For the text-containing cell, return its midpoint in (X, Y) coordinate format. 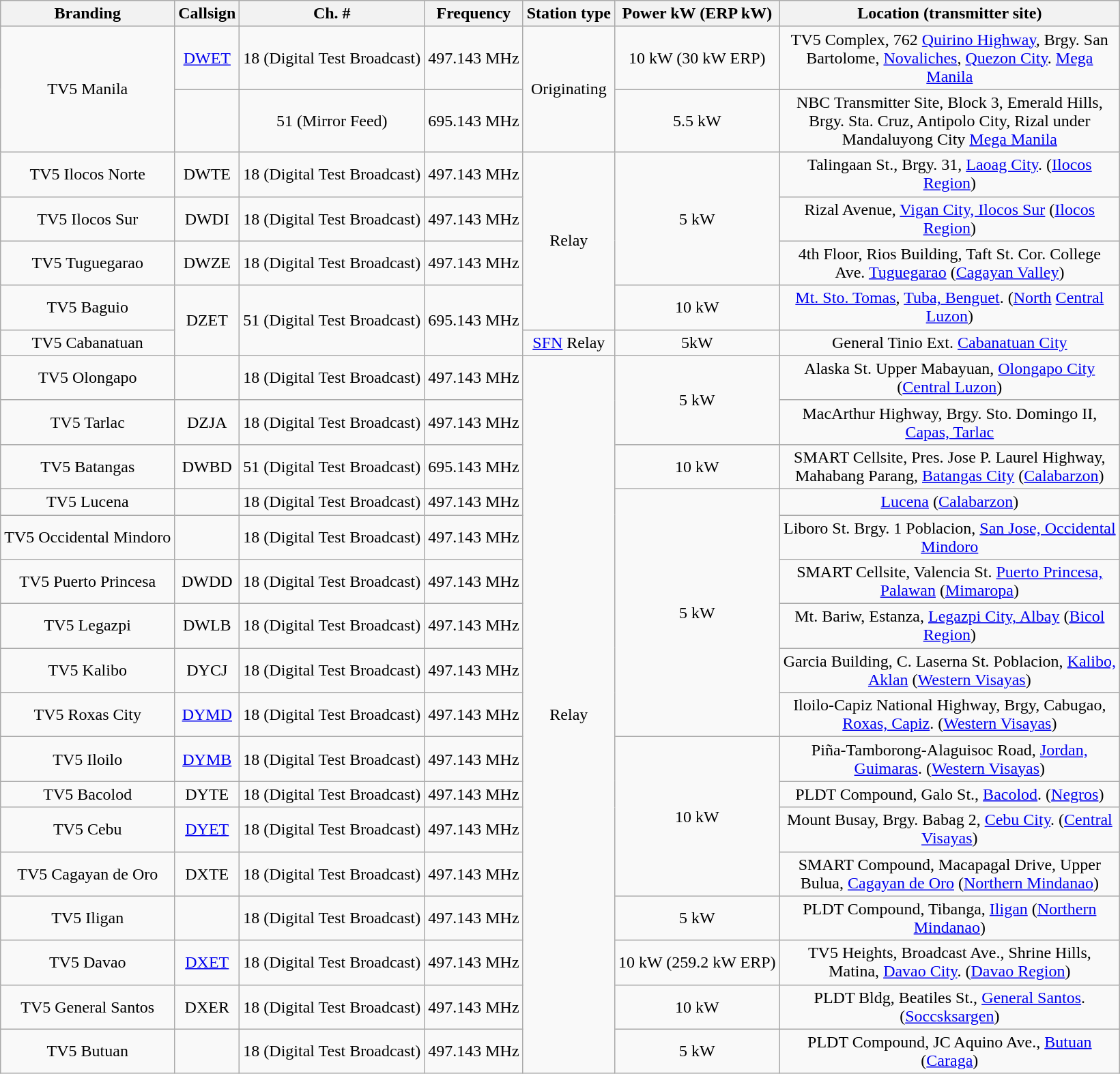
Iloilo-Capiz National Highway, Brgy, Cabugao, Roxas, Capiz. (Western Visayas) (950, 715)
Mt. Sto. Tomas, Tuba, Benguet. (North Central Luzon) (950, 307)
SMART Cellsite, Valencia St. Puerto Princesa, Palawan (Mimaropa) (950, 581)
DYMD (207, 715)
Originating (569, 89)
DXTE (207, 873)
DWDD (207, 581)
10 kW (30 kW ERP) (698, 58)
TV5 Olongapo (87, 378)
TV5 Tuguegarao (87, 263)
Location (transmitter site) (950, 14)
SMART Cellsite, Pres. Jose P. Laurel Highway, Mahabang Parang, Batangas City (Calabarzon) (950, 467)
TV5 General Santos (87, 1007)
TV5 Cebu (87, 830)
DXER (207, 1007)
Lucena (Calabarzon) (950, 502)
TV5 Complex, 762 Quirino Highway, Brgy. San Bartolome, Novaliches, Quezon City. Mega Manila (950, 58)
Rizal Avenue, Vigan City, Ilocos Sur (Ilocos Region) (950, 218)
TV5 Occidental Mindoro (87, 536)
TV5 Ilocos Sur (87, 218)
Callsign (207, 14)
TV5 Butuan (87, 1051)
TV5 Manila (87, 89)
Power kW (ERP kW) (698, 14)
TV5 Davao (87, 962)
51 (Mirror Feed) (332, 121)
TV5 Roxas City (87, 715)
Mt. Bariw, Estanza, Legazpi City, Albay (Bicol Region) (950, 626)
Liboro St. Brgy. 1 Poblacion, San Jose, Occidental Mindoro (950, 536)
TV5 Kalibo (87, 670)
TV5 Cagayan de Oro (87, 873)
DWBD (207, 467)
DZJA (207, 422)
TV5 Heights, Broadcast Ave., Shrine Hills, Matina, Davao City. (Davao Region) (950, 962)
Piña-Tamborong-Alaguisoc Road, Jordan, Guimaras. (Western Visayas) (950, 759)
DYCJ (207, 670)
General Tinio Ext. Cabanatuan City (950, 343)
Garcia Building, C. Laserna St. Poblacion, Kalibo, Aklan (Western Visayas) (950, 670)
DYMB (207, 759)
PLDT Compound, Galo St., Bacolod. (Negros) (950, 794)
TV5 Puerto Princesa (87, 581)
TV5 Ilocos Norte (87, 175)
10 kW (259.2 kW ERP) (698, 962)
4th Floor, Rios Building, Taft St. Cor. College Ave. Tuguegarao (Cagayan Valley) (950, 263)
TV5 Cabanatuan (87, 343)
5.5 kW (698, 121)
DWET (207, 58)
DYET (207, 830)
PLDT Compound, Tibanga, Iligan (Northern Mindanao) (950, 918)
Mount Busay, Brgy. Babag 2, Cebu City. (Central Visayas) (950, 830)
Frequency (474, 14)
TV5 Baguio (87, 307)
DWTE (207, 175)
DYTE (207, 794)
MacArthur Highway, Brgy. Sto. Domingo II, Capas, Tarlac (950, 422)
TV5 Iloilo (87, 759)
TV5 Batangas (87, 467)
TV5 Tarlac (87, 422)
Alaska St. Upper Mabayuan, Olongapo City (Central Luzon) (950, 378)
TV5 Iligan (87, 918)
SFN Relay (569, 343)
Station type (569, 14)
DWLB (207, 626)
Talingaan St., Brgy. 31, Laoag City. (Ilocos Region) (950, 175)
SMART Compound, Macapagal Drive, Upper Bulua, Cagayan de Oro (Northern Mindanao) (950, 873)
TV5 Lucena (87, 502)
PLDT Compound, JC Aquino Ave., Butuan (Caraga) (950, 1051)
DZET (207, 321)
Ch. # (332, 14)
DWDI (207, 218)
NBC Transmitter Site, Block 3, Emerald Hills, Brgy. Sta. Cruz, Antipolo City, Rizal under Mandaluyong City Mega Manila (950, 121)
5kW (698, 343)
TV5 Bacolod (87, 794)
TV5 Legazpi (87, 626)
DXET (207, 962)
PLDT Bldg, Beatiles St., General Santos. (Soccsksargen) (950, 1007)
Branding (87, 14)
DWZE (207, 263)
